Search for the cell housing the specified text and yield its (x, y) center coordinate. 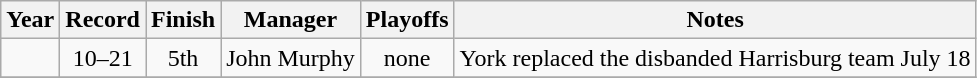
Manager (291, 20)
John Murphy (291, 58)
Finish (184, 20)
Record (103, 20)
none (407, 58)
Year (30, 20)
5th (184, 58)
10–21 (103, 58)
York replaced the disbanded Harrisburg team July 18 (715, 58)
Notes (715, 20)
Playoffs (407, 20)
